Capture the cell that displays the provided text and extract its (x, y) central coordinate. 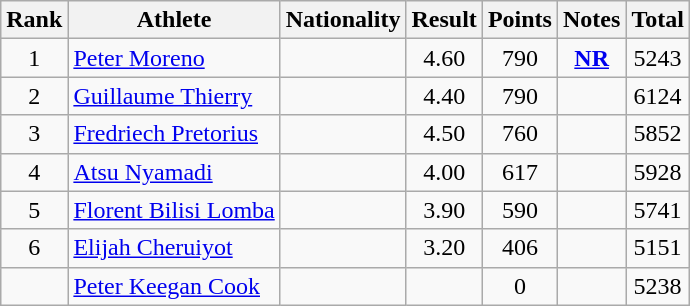
Florent Bilisi Lomba (174, 210)
406 (520, 248)
1 (34, 58)
Guillaume Thierry (174, 96)
617 (520, 172)
5243 (658, 58)
5 (34, 210)
760 (520, 134)
590 (520, 210)
6 (34, 248)
0 (520, 286)
5151 (658, 248)
Result (444, 20)
Peter Moreno (174, 58)
3.20 (444, 248)
3.90 (444, 210)
Atsu Nyamadi (174, 172)
4 (34, 172)
Fredriech Pretorius (174, 134)
4.40 (444, 96)
6124 (658, 96)
4.50 (444, 134)
Peter Keegan Cook (174, 286)
Total (658, 20)
4.00 (444, 172)
Notes (591, 20)
NR (591, 58)
2 (34, 96)
Nationality (343, 20)
5238 (658, 286)
5852 (658, 134)
Athlete (174, 20)
Rank (34, 20)
3 (34, 134)
Points (520, 20)
4.60 (444, 58)
5928 (658, 172)
5741 (658, 210)
Elijah Cheruiyot (174, 248)
